From the cell containing the given text, extract its center point as (x, y) coordinate. 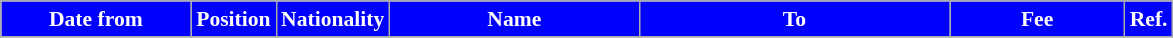
Name (514, 19)
Date from (96, 19)
Ref. (1149, 19)
Nationality (332, 19)
Fee (1038, 19)
To (794, 19)
Position (234, 19)
